Provide the [X, Y] coordinate of the cell's center where the given text is located.  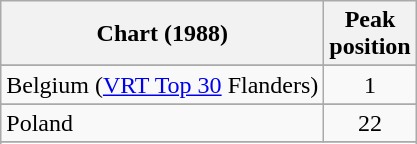
Belgium (VRT Top 30 Flanders) [162, 85]
1 [370, 85]
22 [370, 123]
Chart (1988) [162, 34]
Peakposition [370, 34]
Poland [162, 123]
